Locate the cell with the specified text and output its (x, y) center coordinate. 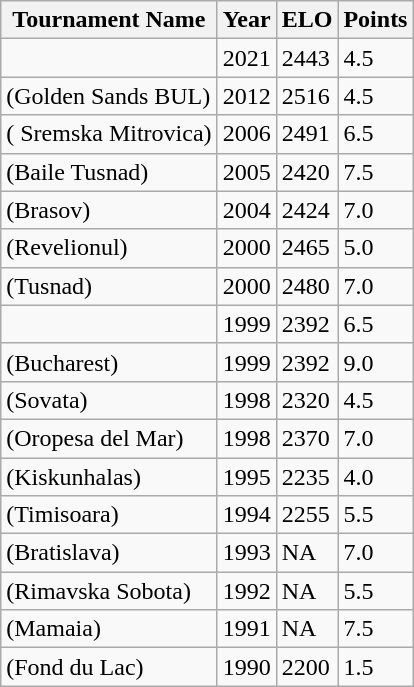
9.0 (376, 362)
(Kiskunhalas) (109, 477)
2006 (246, 134)
Year (246, 20)
Tournament Name (109, 20)
(Oropesa del Mar) (109, 438)
(Fond du Lac) (109, 667)
(Tusnad) (109, 286)
(Sovata) (109, 400)
2012 (246, 96)
2516 (307, 96)
Points (376, 20)
2465 (307, 248)
2021 (246, 58)
(Rimavska Sobota) (109, 591)
1995 (246, 477)
2320 (307, 400)
2424 (307, 210)
(Bucharest) (109, 362)
2005 (246, 172)
2420 (307, 172)
2480 (307, 286)
(Revelionul) (109, 248)
(Timisoara) (109, 515)
4.0 (376, 477)
1990 (246, 667)
2443 (307, 58)
(Mamaia) (109, 629)
( Sremska Mitrovica) (109, 134)
2370 (307, 438)
5.0 (376, 248)
2235 (307, 477)
1.5 (376, 667)
2491 (307, 134)
2200 (307, 667)
(Bratislava) (109, 553)
(Baile Tusnad) (109, 172)
2255 (307, 515)
1994 (246, 515)
(Golden Sands BUL) (109, 96)
2004 (246, 210)
1993 (246, 553)
ELO (307, 20)
(Brasov) (109, 210)
1991 (246, 629)
1992 (246, 591)
